Identify which cell holds the provided text, then report its [X, Y] central coordinate. 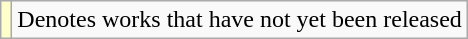
Denotes works that have not yet been released [240, 20]
